Pinpoint the cell where the given text exists, returning its [X, Y] midpoint coordinate. 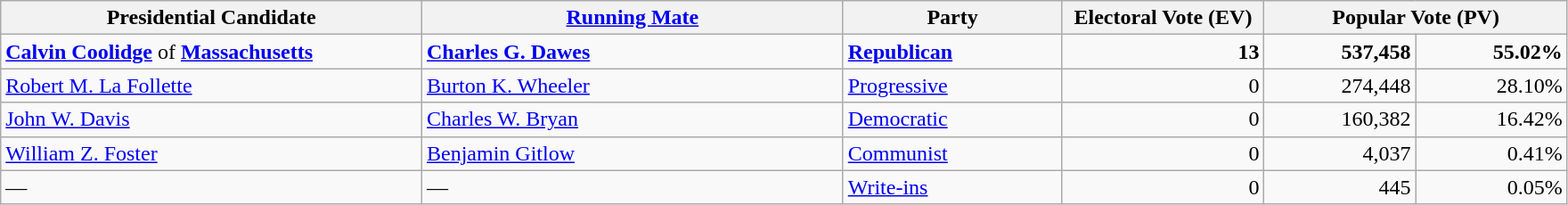
28.10% [1491, 86]
55.02% [1491, 52]
Charles G. Dawes [633, 52]
4,037 [1340, 153]
John W. Davis [212, 119]
Running Mate [633, 18]
Presidential Candidate [212, 18]
160,382 [1340, 119]
445 [1340, 187]
Republican [952, 52]
Communist [952, 153]
16.42% [1491, 119]
537,458 [1340, 52]
Charles W. Bryan [633, 119]
Progressive [952, 86]
Democratic [952, 119]
Electoral Vote (EV) [1164, 18]
13 [1164, 52]
Benjamin Gitlow [633, 153]
Burton K. Wheeler [633, 86]
274,448 [1340, 86]
0.05% [1491, 187]
0.41% [1491, 153]
Calvin Coolidge of Massachusetts [212, 52]
William Z. Foster [212, 153]
Party [952, 18]
Write-ins [952, 187]
Robert M. La Follette [212, 86]
Popular Vote (PV) [1416, 18]
